Output the (x, y) coordinate of the center of the cell containing the given text.  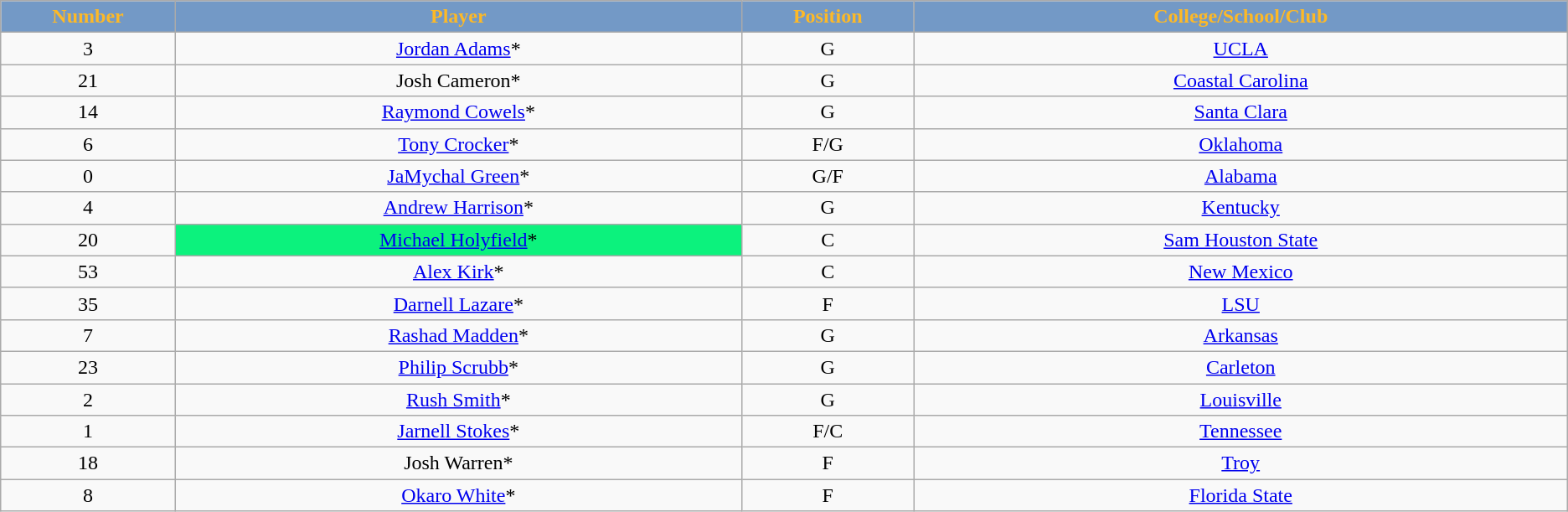
Philip Scrubb* (458, 367)
Sam Houston State (1240, 240)
Jarnell Stokes* (458, 432)
14 (89, 112)
53 (89, 272)
F/G (828, 144)
Jordan Adams* (458, 49)
Arkansas (1240, 335)
4 (89, 208)
Alabama (1240, 176)
Number (89, 17)
23 (89, 367)
F/C (828, 432)
G/F (828, 176)
18 (89, 463)
Josh Cameron* (458, 80)
8 (89, 495)
College/School/Club (1240, 17)
Andrew Harrison* (458, 208)
Player (458, 17)
Santa Clara (1240, 112)
Alex Kirk* (458, 272)
UCLA (1240, 49)
Oklahoma (1240, 144)
2 (89, 400)
New Mexico (1240, 272)
7 (89, 335)
3 (89, 49)
Tony Crocker* (458, 144)
Okaro White* (458, 495)
0 (89, 176)
Josh Warren* (458, 463)
Coastal Carolina (1240, 80)
LSU (1240, 303)
Michael Holyfield* (458, 240)
JaMychal Green* (458, 176)
21 (89, 80)
Raymond Cowels* (458, 112)
Kentucky (1240, 208)
Louisville (1240, 400)
Troy (1240, 463)
20 (89, 240)
Rush Smith* (458, 400)
1 (89, 432)
6 (89, 144)
35 (89, 303)
Position (828, 17)
Tennessee (1240, 432)
Florida State (1240, 495)
Rashad Madden* (458, 335)
Darnell Lazare* (458, 303)
Carleton (1240, 367)
